Return [X, Y] of the center of cell containing provided text 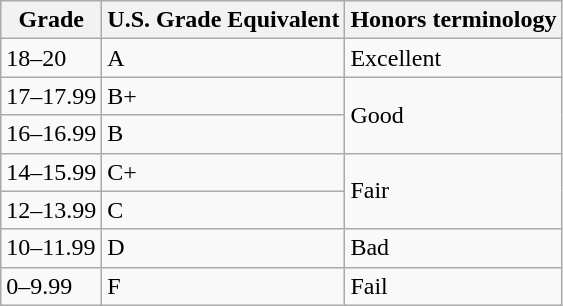
12–13.99 [52, 210]
Excellent [454, 58]
0–9.99 [52, 286]
Good [454, 115]
U.S. Grade Equivalent [224, 20]
A [224, 58]
F [224, 286]
17–17.99 [52, 96]
C [224, 210]
10–11.99 [52, 248]
Grade [52, 20]
Bad [454, 248]
B+ [224, 96]
Fail [454, 286]
16–16.99 [52, 134]
B [224, 134]
Fair [454, 191]
14–15.99 [52, 172]
C+ [224, 172]
Honors terminology [454, 20]
18–20 [52, 58]
D [224, 248]
